Determine the (x, y) coordinate at the center of the cell enclosing the given text.  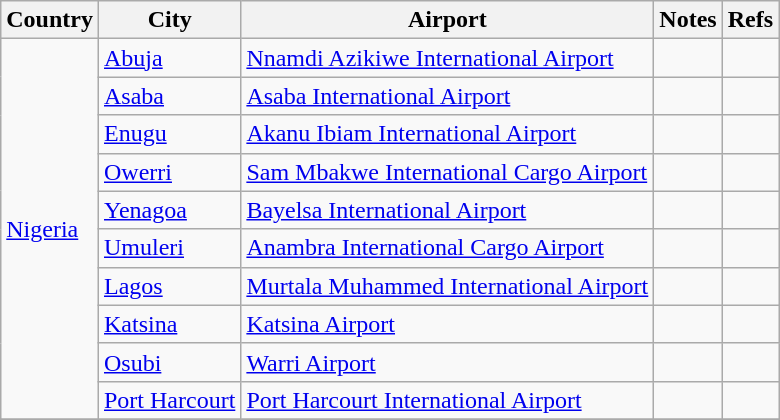
Asaba International Airport (448, 96)
Notes (688, 20)
Akanu Ibiam International Airport (448, 134)
Refs (750, 20)
Katsina (169, 324)
City (169, 20)
Osubi (169, 362)
Asaba (169, 96)
Sam Mbakwe International Cargo Airport (448, 172)
Anambra International Cargo Airport (448, 248)
Nnamdi Azikiwe International Airport (448, 58)
Abuja (169, 58)
Warri Airport (448, 362)
Port Harcourt International Airport (448, 400)
Owerri (169, 172)
Enugu (169, 134)
Katsina Airport (448, 324)
Nigeria (50, 230)
Bayelsa International Airport (448, 210)
Airport (448, 20)
Country (50, 20)
Yenagoa (169, 210)
Murtala Muhammed International Airport (448, 286)
Umuleri (169, 248)
Lagos (169, 286)
Port Harcourt (169, 400)
